Capture the cell that displays the provided text and extract its [X, Y] central coordinate. 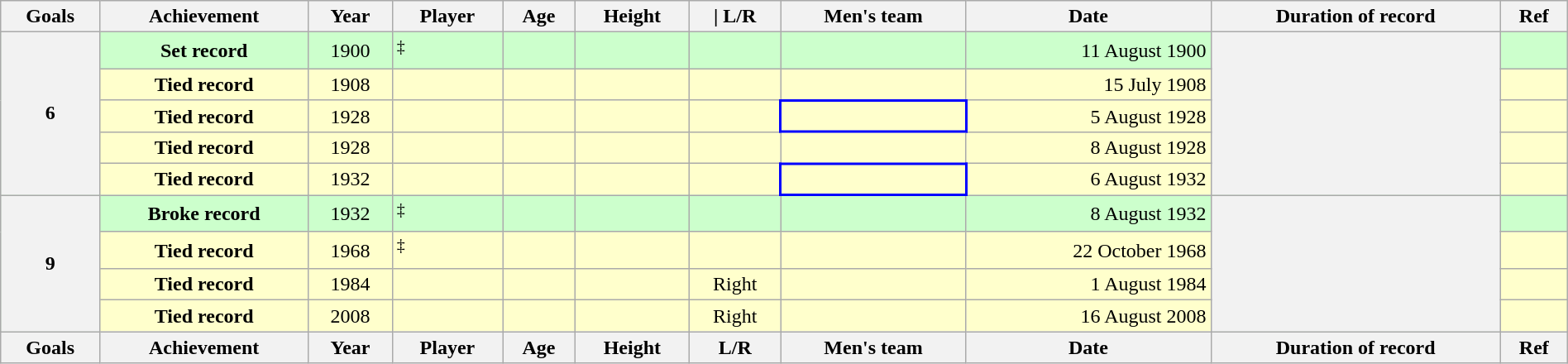
1900 [351, 51]
5 August 1928 [1088, 116]
6 August 1932 [1088, 180]
22 October 1968 [1088, 250]
11 August 1900 [1088, 51]
6 [50, 114]
| L/R [734, 17]
1984 [351, 285]
15 July 1908 [1088, 84]
16 August 2008 [1088, 316]
1968 [351, 250]
8 August 1928 [1088, 147]
Broke record [204, 213]
9 [50, 263]
Set record [204, 51]
1908 [351, 84]
8 August 1932 [1088, 213]
L/R [734, 347]
2008 [351, 316]
1 August 1984 [1088, 285]
